Locate the cell with the specified text and output its [x, y] center coordinate. 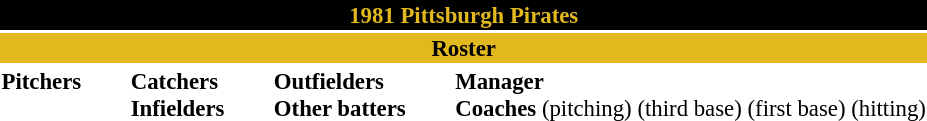
1981 Pittsburgh Pirates [464, 15]
Roster [464, 48]
